From the cell containing the given text, extract its center point as [X, Y] coordinate. 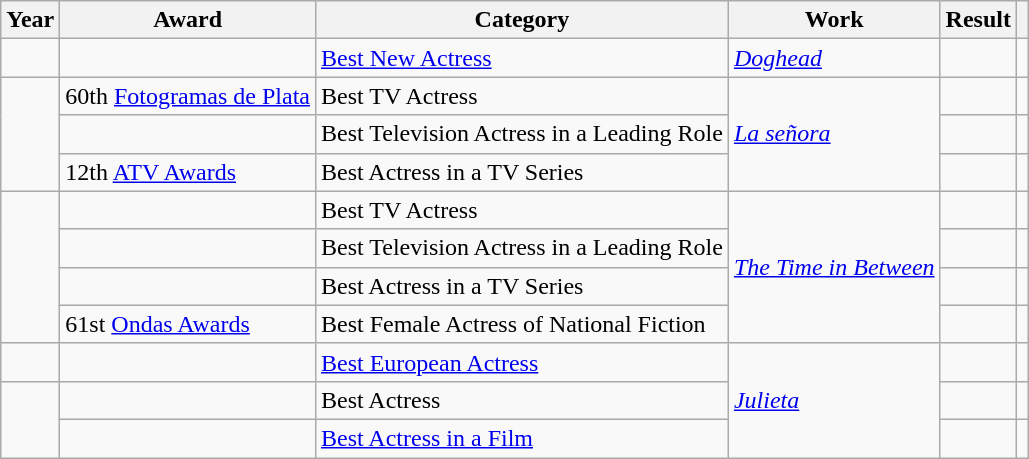
Best European Actress [522, 362]
Award [188, 20]
Best Actress [522, 400]
The Time in Between [834, 267]
Best Actress in a Film [522, 438]
61st Ondas Awards [188, 324]
Doghead [834, 58]
Category [522, 20]
12th ATV Awards [188, 172]
60th Fotogramas de Plata [188, 96]
Result [978, 20]
Work [834, 20]
Julieta [834, 400]
Best New Actress [522, 58]
Best Female Actress of National Fiction [522, 324]
Year [30, 20]
La señora [834, 134]
